Determine the (x, y) coordinate at the center of the cell enclosing the given text.  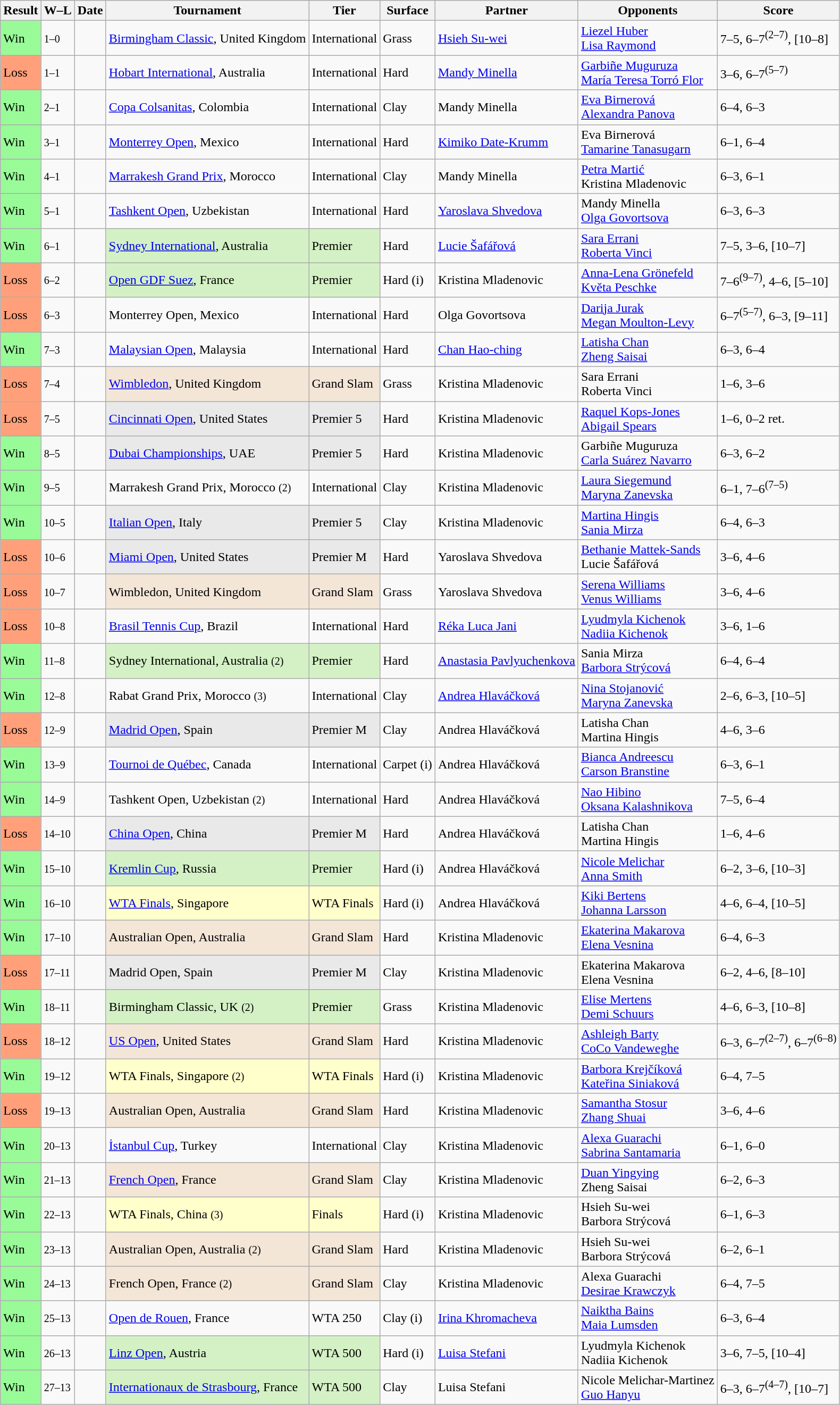
Ashleigh Barty CoCo Vandeweghe (648, 1041)
Nina Stojanović Maryna Zanevska (648, 696)
Copa Colsanitas, Colombia (207, 107)
Latisha Chan Zheng Saisai (648, 349)
1–1 (57, 72)
23–13 (57, 1249)
3–1 (57, 141)
Open de Rouen, France (207, 1318)
Italian Open, Italy (207, 522)
12–9 (57, 730)
22–13 (57, 1215)
20–13 (57, 1145)
Open GDF Suez, France (207, 280)
6–7(5–7), 6–3, [9–11] (778, 315)
Dubai Championships, UAE (207, 453)
16–10 (57, 903)
4–6, 3–6 (778, 730)
17–11 (57, 972)
19–13 (57, 1110)
WTA Finals, Singapore (207, 903)
7–5, 3–6, [10–7] (778, 246)
Lucie Šafářová (506, 246)
1–6, 3–6 (778, 384)
Rabat Grand Prix, Morocco (3) (207, 696)
Nao Hibino Oksana Kalashnikova (648, 799)
9–5 (57, 488)
15–10 (57, 868)
WTA Finals, Singapore (2) (207, 1076)
Brasil Tennis Cup, Brazil (207, 626)
1–6, 0–2 ret. (778, 418)
18–12 (57, 1041)
Olga Govortsova (506, 315)
Tournoi de Québec, Canada (207, 765)
Tashkent Open, Uzbekistan (207, 211)
3–6, 7–5, [10–4] (778, 1353)
5–1 (57, 211)
Eva Birnerová Tamarine Tanasugarn (648, 141)
Barbora Krejčíková Kateřina Siniaková (648, 1076)
Malaysian Open, Malaysia (207, 349)
2–1 (57, 107)
10–7 (57, 591)
12–8 (57, 696)
Result (21, 11)
Irina Khromacheva (506, 1318)
Tier (345, 11)
6–2 (57, 280)
6–2, 6–3 (778, 1180)
6–3 (57, 315)
Chan Hao-ching (506, 349)
Internationaux de Strasbourg, France (207, 1387)
10–6 (57, 557)
7–4 (57, 384)
25–13 (57, 1318)
Tashkent Open, Uzbekistan (2) (207, 799)
6–1 (57, 246)
Elise Mertens Demi Schuurs (648, 1007)
19–12 (57, 1076)
Marrakesh Grand Prix, Morocco (2) (207, 488)
Nicole Melichar-Martinez Guo Hanyu (648, 1387)
3–6, 1–6 (778, 626)
Liezel Huber Lisa Raymond (648, 38)
Carpet (i) (408, 765)
Alexa Guarachi Desirae Krawczyk (648, 1284)
Sania Mirza Barbora Strýcová (648, 660)
6–2, 4–6, [8–10] (778, 972)
10–8 (57, 626)
Naiktha Bains Maia Lumsden (648, 1318)
21–13 (57, 1180)
26–13 (57, 1353)
17–10 (57, 937)
6–1, 6–3 (778, 1215)
Hsieh Su-wei (506, 38)
4–1 (57, 177)
Bethanie Mattek-Sands Lucie Šafářová (648, 557)
6–3, 6–7(2–7), 6–7(6–8) (778, 1041)
Sydney International, Australia (207, 246)
1–0 (57, 38)
Bianca Andreescu Carson Branstine (648, 765)
Tournament (207, 11)
Marrakesh Grand Prix, Morocco (207, 177)
Linz Open, Austria (207, 1353)
Laura Siegemund Maryna Zanevska (648, 488)
Petra Martić Kristina Mladenovic (648, 177)
Birmingham Classic, UK (2) (207, 1007)
6–2, 3–6, [10–3] (778, 868)
Alexa Guarachi Sabrina Santamaria (648, 1145)
7–5 (57, 418)
Birmingham Classic, United Kingdom (207, 38)
WTA Finals, China (3) (207, 1215)
24–13 (57, 1284)
Serena Williams Venus Williams (648, 591)
French Open, France (2) (207, 1284)
Miami Open, United States (207, 557)
8–5 (57, 453)
6–1, 7–6(7–5) (778, 488)
Partner (506, 11)
7–5, 6–7(2–7), [10–8] (778, 38)
Darija Jurak Megan Moulton-Levy (648, 315)
İstanbul Cup, Turkey (207, 1145)
W–L (57, 11)
Raquel Kops-Jones Abigail Spears (648, 418)
Kremlin Cup, Russia (207, 868)
6–4, 6–4 (778, 660)
Anastasia Pavlyuchenkova (506, 660)
14–9 (57, 799)
Clay (i) (408, 1318)
2–6, 6–3, [10–5] (778, 696)
4–6, 6–3, [10–8] (778, 1007)
13–9 (57, 765)
Surface (408, 11)
Eva Birnerová Alexandra Panova (648, 107)
Cincinnati Open, United States (207, 418)
7–3 (57, 349)
Sydney International, Australia (2) (207, 660)
6–3, 6–7(4–7), [10–7] (778, 1387)
Garbiñe Muguruza Carla Suárez Navarro (648, 453)
Australian Open, Australia (2) (207, 1249)
3–6, 6–7(5–7) (778, 72)
Kiki Bertens Johanna Larsson (648, 903)
Martina Hingis Sania Mirza (648, 522)
6–2, 6–1 (778, 1249)
Opponents (648, 11)
10–5 (57, 522)
French Open, France (207, 1180)
Kimiko Date-Krumm (506, 141)
4–6, 6–4, [10–5] (778, 903)
Samantha Stosur Zhang Shuai (648, 1110)
WTA 250 (345, 1318)
18–11 (57, 1007)
Finals (345, 1215)
7–5, 6–4 (778, 799)
Date (90, 11)
China Open, China (207, 834)
Score (778, 11)
Anna-Lena Grönefeld Květa Peschke (648, 280)
6–3, 6–2 (778, 453)
Duan Yingying Zheng Saisai (648, 1180)
1–6, 4–6 (778, 834)
Mandy Minella Olga Govortsova (648, 211)
Hobart International, Australia (207, 72)
14–10 (57, 834)
Nicole Melichar Anna Smith (648, 868)
6–1, 6–0 (778, 1145)
6–3, 6–3 (778, 211)
7–6(9–7), 4–6, [5–10] (778, 280)
Réka Luca Jani (506, 626)
Garbiñe Muguruza María Teresa Torró Flor (648, 72)
27–13 (57, 1387)
US Open, United States (207, 1041)
6–1, 6–4 (778, 141)
11–8 (57, 660)
